Determine the (X, Y) coordinate at the center of the cell enclosing the given text.  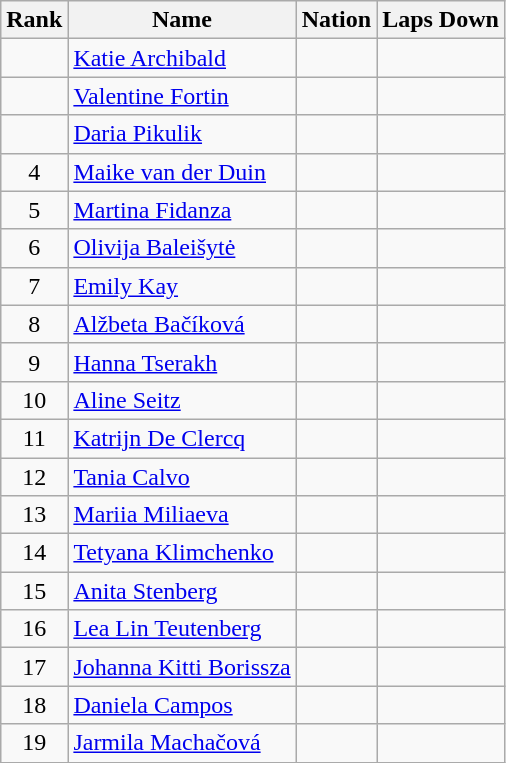
15 (34, 591)
Jarmila Machačová (182, 743)
14 (34, 553)
18 (34, 705)
8 (34, 324)
Rank (34, 20)
Emily Kay (182, 286)
11 (34, 438)
Hanna Tserakh (182, 362)
Tetyana Klimchenko (182, 553)
Johanna Kitti Borissza (182, 667)
Name (182, 20)
10 (34, 400)
Aline Seitz (182, 400)
Daniela Campos (182, 705)
Maike van der Duin (182, 172)
5 (34, 210)
Katie Archibald (182, 58)
9 (34, 362)
Katrijn De Clercq (182, 438)
6 (34, 248)
Lea Lin Teutenberg (182, 629)
16 (34, 629)
Nation (336, 20)
Olivija Baleišytė (182, 248)
Tania Calvo (182, 477)
Anita Stenberg (182, 591)
Laps Down (441, 20)
Mariia Miliaeva (182, 515)
Alžbeta Bačíková (182, 324)
17 (34, 667)
7 (34, 286)
Daria Pikulik (182, 134)
Valentine Fortin (182, 96)
4 (34, 172)
12 (34, 477)
Martina Fidanza (182, 210)
19 (34, 743)
13 (34, 515)
